Identify which cell holds the provided text, then report its [X, Y] central coordinate. 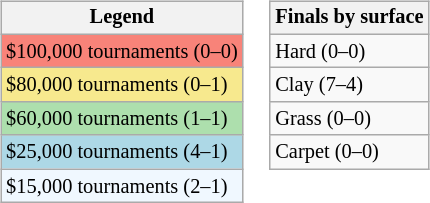
$100,000 tournaments (0–0) [122, 51]
Hard (0–0) [349, 51]
$80,000 tournaments (0–1) [122, 85]
Carpet (0–0) [349, 152]
Finals by surface [349, 18]
$25,000 tournaments (4–1) [122, 152]
Legend [122, 18]
Clay (7–4) [349, 85]
Grass (0–0) [349, 119]
$60,000 tournaments (1–1) [122, 119]
$15,000 tournaments (2–1) [122, 186]
